Find where the given text appears and provide that cell's center as [x, y] coordinate. 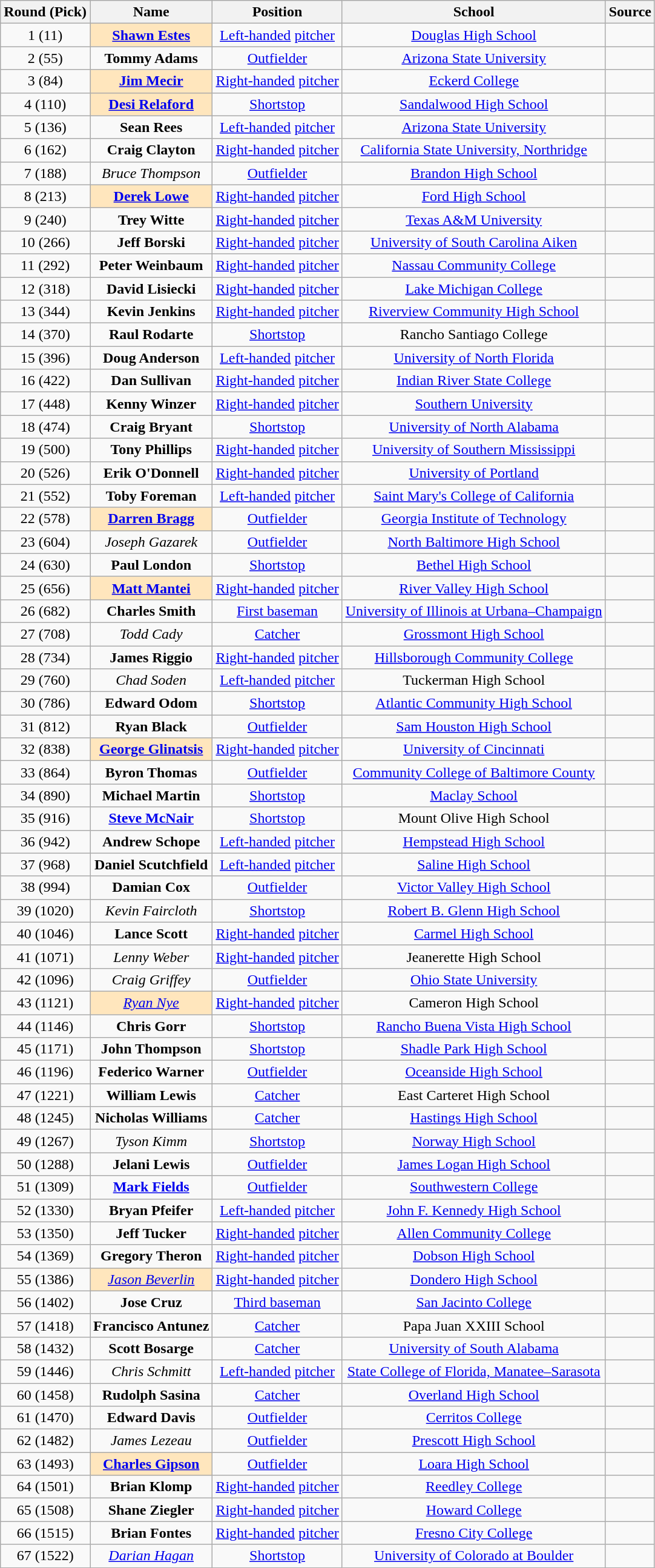
John Thompson [151, 1049]
Papa Juan XXIII School [473, 1325]
40 (1046) [45, 934]
Doug Anderson [151, 358]
Norway High School [473, 1141]
Fresno City College [473, 1533]
Chris Gorr [151, 1026]
Andrew Schope [151, 842]
Tommy Adams [151, 58]
Hillsborough Community College [473, 657]
Peter Weinbaum [151, 265]
Todd Cady [151, 634]
Position [277, 12]
Tuckerman High School [473, 680]
42 (1096) [45, 980]
David Lisiecki [151, 289]
Daniel Scutchfield [151, 865]
University of Cincinnati [473, 749]
37 (968) [45, 865]
Jeff Borski [151, 242]
Douglas High School [473, 35]
64 (1501) [45, 1487]
53 (1350) [45, 1233]
5 (136) [45, 127]
Lake Michigan College [473, 289]
Charles Smith [151, 611]
Raul Rodarte [151, 335]
1 (11) [45, 35]
Overland High School [473, 1394]
Derek Lowe [151, 196]
Southern University [473, 404]
Ryan Black [151, 726]
Tyson Kimm [151, 1141]
35 (916) [45, 819]
16 (422) [45, 381]
Ohio State University [473, 980]
California State University, Northridge [473, 150]
Nicholas Williams [151, 1118]
Francisco Antunez [151, 1325]
15 (396) [45, 358]
Maclay School [473, 796]
Federico Warner [151, 1072]
24 (630) [45, 565]
Brian Fontes [151, 1533]
Kevin Jenkins [151, 312]
7 (188) [45, 173]
Craig Bryant [151, 427]
Allen Community College [473, 1233]
19 (500) [45, 450]
Jose Cruz [151, 1302]
Community College of Baltimore County [473, 772]
Desi Relaford [151, 104]
University of South Carolina Aiken [473, 242]
Hempstead High School [473, 842]
29 (760) [45, 680]
60 (1458) [45, 1394]
Shane Ziegler [151, 1510]
Tony Phillips [151, 450]
Kenny Winzer [151, 404]
18 (474) [45, 427]
67 (1522) [45, 1556]
Sean Rees [151, 127]
55 (1386) [45, 1279]
21 (552) [45, 496]
Sam Houston High School [473, 726]
23 (604) [45, 542]
Darren Bragg [151, 519]
James Logan High School [473, 1164]
43 (1121) [45, 1003]
26 (682) [45, 611]
River Valley High School [473, 588]
Craig Clayton [151, 150]
University of Illinois at Urbana–Champaign [473, 611]
North Baltimore High School [473, 542]
57 (1418) [45, 1325]
Ford High School [473, 196]
Matt Mantei [151, 588]
14 (370) [45, 335]
58 (1432) [45, 1348]
Shadle Park High School [473, 1049]
27 (708) [45, 634]
Dondero High School [473, 1279]
Bryan Pfeifer [151, 1210]
Ryan Nye [151, 1003]
17 (448) [45, 404]
30 (786) [45, 703]
Round (Pick) [45, 12]
Hastings High School [473, 1118]
Mark Fields [151, 1187]
Jelani Lewis [151, 1164]
University of North Florida [473, 358]
George Glinatsis [151, 749]
59 (1446) [45, 1371]
Indian River State College [473, 381]
Edward Davis [151, 1418]
Jeff Tucker [151, 1233]
Carmel High School [473, 934]
William Lewis [151, 1095]
38 (994) [45, 888]
University of North Alabama [473, 427]
Dobson High School [473, 1256]
31 (812) [45, 726]
61 (1470) [45, 1418]
Joseph Gazarek [151, 542]
Paul London [151, 565]
Prescott High School [473, 1441]
Reedley College [473, 1487]
Dan Sullivan [151, 381]
San Jacinto College [473, 1302]
Cameron High School [473, 1003]
Sandalwood High School [473, 104]
East Carteret High School [473, 1095]
Rudolph Sasina [151, 1394]
44 (1146) [45, 1026]
University of Portland [473, 473]
28 (734) [45, 657]
Grossmont High School [473, 634]
Saint Mary's College of California [473, 496]
Cerritos College [473, 1418]
63 (1493) [45, 1464]
66 (1515) [45, 1533]
Gregory Theron [151, 1256]
Rancho Buena Vista High School [473, 1026]
10 (266) [45, 242]
Steve McNair [151, 819]
Shawn Estes [151, 35]
65 (1508) [45, 1510]
2 (55) [45, 58]
51 (1309) [45, 1187]
34 (890) [45, 796]
First baseman [277, 611]
20 (526) [45, 473]
Craig Griffey [151, 980]
Michael Martin [151, 796]
Oceanside High School [473, 1072]
University of Colorado at Boulder [473, 1556]
Nassau Community College [473, 265]
Bethel High School [473, 565]
Saline High School [473, 865]
49 (1267) [45, 1141]
Jim Mecir [151, 81]
Mount Olive High School [473, 819]
6 (162) [45, 150]
25 (656) [45, 588]
Atlantic Community High School [473, 703]
33 (864) [45, 772]
13 (344) [45, 312]
32 (838) [45, 749]
Robert B. Glenn High School [473, 911]
James Lezeau [151, 1441]
56 (1402) [45, 1302]
Brian Klomp [151, 1487]
54 (1369) [45, 1256]
School [473, 12]
36 (942) [45, 842]
Darian Hagan [151, 1556]
Lenny Weber [151, 957]
University of Southern Mississippi [473, 450]
62 (1482) [45, 1441]
4 (110) [45, 104]
Rancho Santiago College [473, 335]
Toby Foreman [151, 496]
45 (1171) [45, 1049]
Chris Schmitt [151, 1371]
Jason Beverlin [151, 1279]
Edward Odom [151, 703]
Charles Gipson [151, 1464]
Jeanerette High School [473, 957]
Howard College [473, 1510]
47 (1221) [45, 1095]
James Riggio [151, 657]
11 (292) [45, 265]
Kevin Faircloth [151, 911]
39 (1020) [45, 911]
Brandon High School [473, 173]
Riverview Community High School [473, 312]
50 (1288) [45, 1164]
Name [151, 12]
State College of Florida, Manatee–Sarasota [473, 1371]
Byron Thomas [151, 772]
52 (1330) [45, 1210]
48 (1245) [45, 1118]
9 (240) [45, 219]
8 (213) [45, 196]
22 (578) [45, 519]
Loara High School [473, 1464]
Texas A&M University [473, 219]
Damian Cox [151, 888]
University of South Alabama [473, 1348]
Georgia Institute of Technology [473, 519]
Trey Witte [151, 219]
Third baseman [277, 1302]
Victor Valley High School [473, 888]
Bruce Thompson [151, 173]
41 (1071) [45, 957]
3 (84) [45, 81]
12 (318) [45, 289]
Scott Bosarge [151, 1348]
Source [630, 12]
Southwestern College [473, 1187]
Lance Scott [151, 934]
Erik O'Donnell [151, 473]
John F. Kennedy High School [473, 1210]
Chad Soden [151, 680]
Eckerd College [473, 81]
46 (1196) [45, 1072]
